Locate the cell with the specified text and output its [x, y] center coordinate. 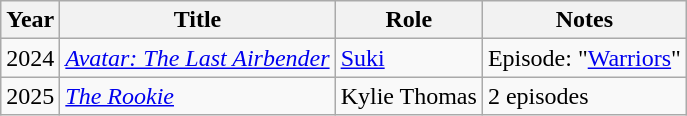
The Rookie [198, 96]
2 episodes [584, 96]
Notes [584, 20]
Kylie Thomas [408, 96]
Episode: "Warriors" [584, 58]
Role [408, 20]
2025 [30, 96]
Suki [408, 58]
Avatar: The Last Airbender [198, 58]
Year [30, 20]
Title [198, 20]
2024 [30, 58]
